Output the (x, y) coordinate of the center of the cell containing the given text.  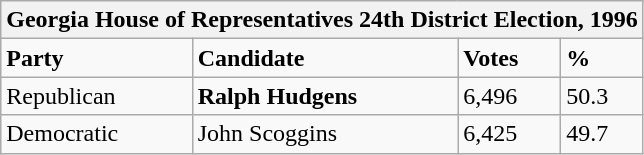
49.7 (602, 134)
Candidate (324, 58)
% (602, 58)
6,496 (510, 96)
Party (96, 58)
6,425 (510, 134)
Georgia House of Representatives 24th District Election, 1996 (322, 20)
John Scoggins (324, 134)
50.3 (602, 96)
Votes (510, 58)
Democratic (96, 134)
Ralph Hudgens (324, 96)
Republican (96, 96)
